Return (x, y) of the center of cell containing provided text 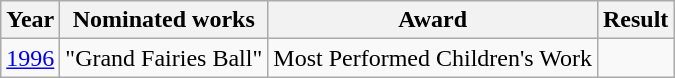
Nominated works (164, 20)
Year (30, 20)
Most Performed Children's Work (433, 58)
"Grand Fairies Ball" (164, 58)
Result (635, 20)
1996 (30, 58)
Award (433, 20)
